Capture the cell that displays the provided text and extract its [X, Y] central coordinate. 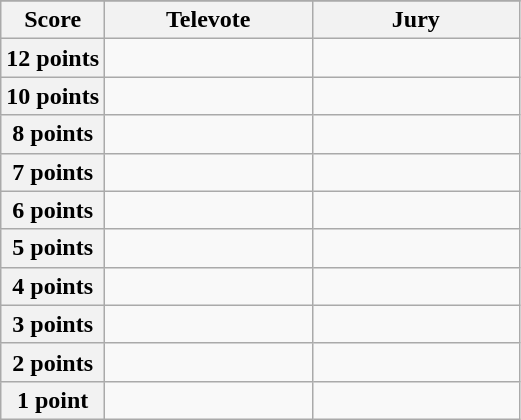
3 points [53, 324]
Televote [209, 20]
Jury [416, 20]
1 point [53, 400]
12 points [53, 58]
10 points [53, 96]
5 points [53, 248]
7 points [53, 172]
6 points [53, 210]
2 points [53, 362]
4 points [53, 286]
Score [53, 20]
8 points [53, 134]
